Determine the [X, Y] coordinate at the center of the cell enclosing the given text.  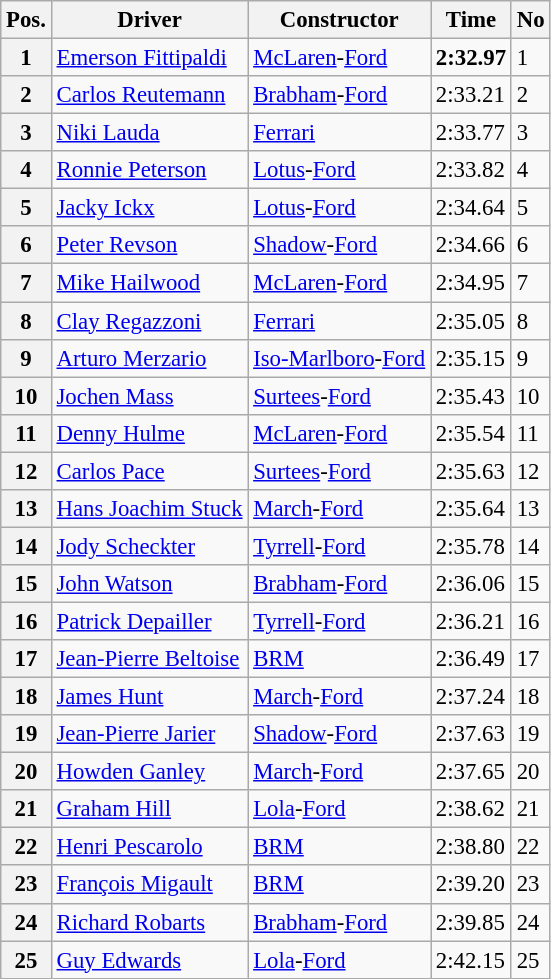
Emerson Fittipaldi [150, 58]
Patrick Depailler [150, 621]
2:42.15 [472, 960]
2:36.06 [472, 584]
François Migault [150, 885]
Constructor [340, 20]
No [530, 20]
Hans Joachim Stuck [150, 509]
2:39.20 [472, 885]
Henri Pescarolo [150, 847]
Jochen Mass [150, 396]
Clay Regazzoni [150, 321]
2:36.21 [472, 621]
Niki Lauda [150, 133]
Driver [150, 20]
Jean-Pierre Beltoise [150, 659]
2:34.66 [472, 245]
Ronnie Peterson [150, 170]
Arturo Merzario [150, 358]
Guy Edwards [150, 960]
2:35.05 [472, 321]
Pos. [26, 20]
Graham Hill [150, 809]
Jacky Ickx [150, 208]
2:35.15 [472, 358]
2:33.77 [472, 133]
2:35.63 [472, 471]
Time [472, 20]
James Hunt [150, 697]
2:39.85 [472, 922]
Iso-Marlboro-Ford [340, 358]
2:37.24 [472, 697]
Richard Robarts [150, 922]
Jody Scheckter [150, 546]
2:37.63 [472, 734]
2:35.43 [472, 396]
John Watson [150, 584]
2:36.49 [472, 659]
Mike Hailwood [150, 283]
2:33.82 [472, 170]
2:37.65 [472, 772]
Denny Hulme [150, 433]
2:35.54 [472, 433]
2:38.62 [472, 809]
Carlos Pace [150, 471]
Carlos Reutemann [150, 95]
2:38.80 [472, 847]
2:34.95 [472, 283]
2:35.64 [472, 509]
2:34.64 [472, 208]
Jean-Pierre Jarier [150, 734]
2:33.21 [472, 95]
2:35.78 [472, 546]
Howden Ganley [150, 772]
2:32.97 [472, 58]
Peter Revson [150, 245]
